Locate the cell with the specified text and output its [x, y] center coordinate. 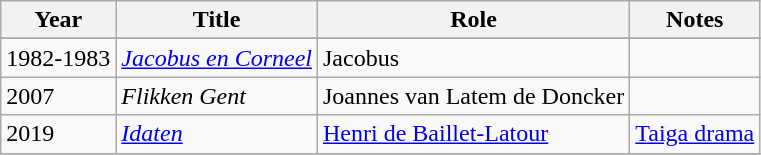
Year [58, 20]
2019 [58, 134]
Henri de Baillet-Latour [473, 134]
1982-1983 [58, 58]
Title [217, 20]
Flikken Gent [217, 96]
Notes [695, 20]
Idaten [217, 134]
Role [473, 20]
Joannes van Latem de Doncker [473, 96]
Jacobus [473, 58]
Taiga drama [695, 134]
Jacobus en Corneel [217, 58]
2007 [58, 96]
